Determine the (x, y) coordinate at the center of the cell enclosing the given text.  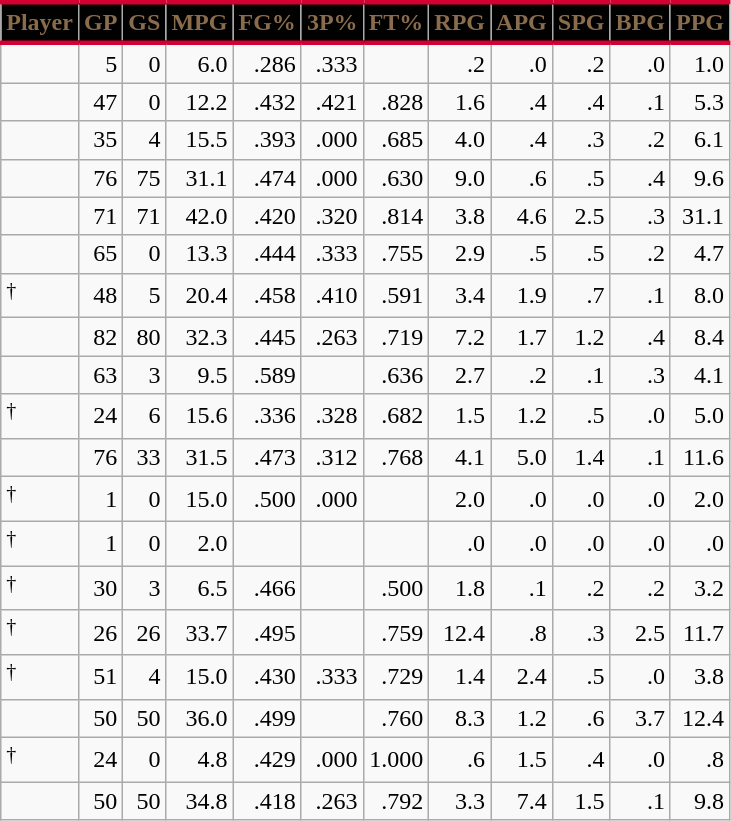
34.8 (200, 801)
.430 (267, 678)
.591 (396, 296)
.636 (396, 375)
30 (100, 588)
.445 (267, 337)
.792 (396, 801)
6.1 (700, 140)
4.0 (460, 140)
.466 (267, 588)
.420 (267, 216)
.759 (396, 632)
1.000 (396, 760)
1.6 (460, 102)
APG (522, 22)
.768 (396, 457)
.421 (332, 102)
SPG (581, 22)
.286 (267, 63)
7.2 (460, 337)
.312 (332, 457)
6.5 (200, 588)
6 (144, 416)
42.0 (200, 216)
FT% (396, 22)
.328 (332, 416)
1.0 (700, 63)
.685 (396, 140)
.682 (396, 416)
11.7 (700, 632)
GS (144, 22)
15.5 (200, 140)
2.4 (522, 678)
20.4 (200, 296)
.630 (396, 178)
12.2 (200, 102)
.410 (332, 296)
.7 (581, 296)
9.0 (460, 178)
.760 (396, 718)
.320 (332, 216)
5.3 (700, 102)
.755 (396, 254)
2.9 (460, 254)
3.3 (460, 801)
13.3 (200, 254)
65 (100, 254)
BPG (640, 22)
.719 (396, 337)
PPG (700, 22)
75 (144, 178)
.499 (267, 718)
RPG (460, 22)
4.6 (522, 216)
3P% (332, 22)
1.9 (522, 296)
GP (100, 22)
.458 (267, 296)
.828 (396, 102)
32.3 (200, 337)
MPG (200, 22)
7.4 (522, 801)
9.5 (200, 375)
8.3 (460, 718)
36.0 (200, 718)
.418 (267, 801)
11.6 (700, 457)
.589 (267, 375)
.393 (267, 140)
.429 (267, 760)
51 (100, 678)
48 (100, 296)
1.8 (460, 588)
9.8 (700, 801)
1.7 (522, 337)
6.0 (200, 63)
.474 (267, 178)
35 (100, 140)
3.2 (700, 588)
31.5 (200, 457)
82 (100, 337)
3.7 (640, 718)
.432 (267, 102)
.444 (267, 254)
.495 (267, 632)
9.6 (700, 178)
3.4 (460, 296)
Player (40, 22)
2.7 (460, 375)
15.6 (200, 416)
33 (144, 457)
8.0 (700, 296)
.473 (267, 457)
4.7 (700, 254)
80 (144, 337)
33.7 (200, 632)
63 (100, 375)
.336 (267, 416)
8.4 (700, 337)
FG% (267, 22)
.729 (396, 678)
4.8 (200, 760)
47 (100, 102)
.814 (396, 216)
